For the text-containing cell, return its midpoint in [X, Y] coordinate format. 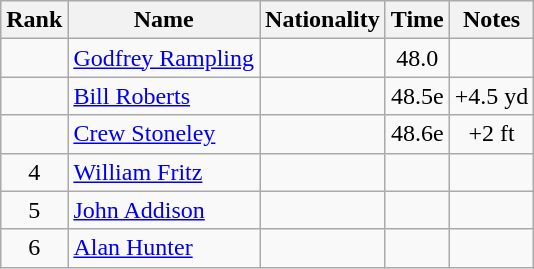
Godfrey Rampling [164, 58]
Notes [492, 20]
Bill Roberts [164, 96]
John Addison [164, 210]
Crew Stoneley [164, 134]
Rank [34, 20]
William Fritz [164, 172]
Time [417, 20]
6 [34, 248]
48.0 [417, 58]
48.6e [417, 134]
Name [164, 20]
5 [34, 210]
48.5e [417, 96]
Alan Hunter [164, 248]
Nationality [323, 20]
4 [34, 172]
+4.5 yd [492, 96]
+2 ft [492, 134]
